Detect which cell encompasses the target text, then output its [X, Y] center coordinate. 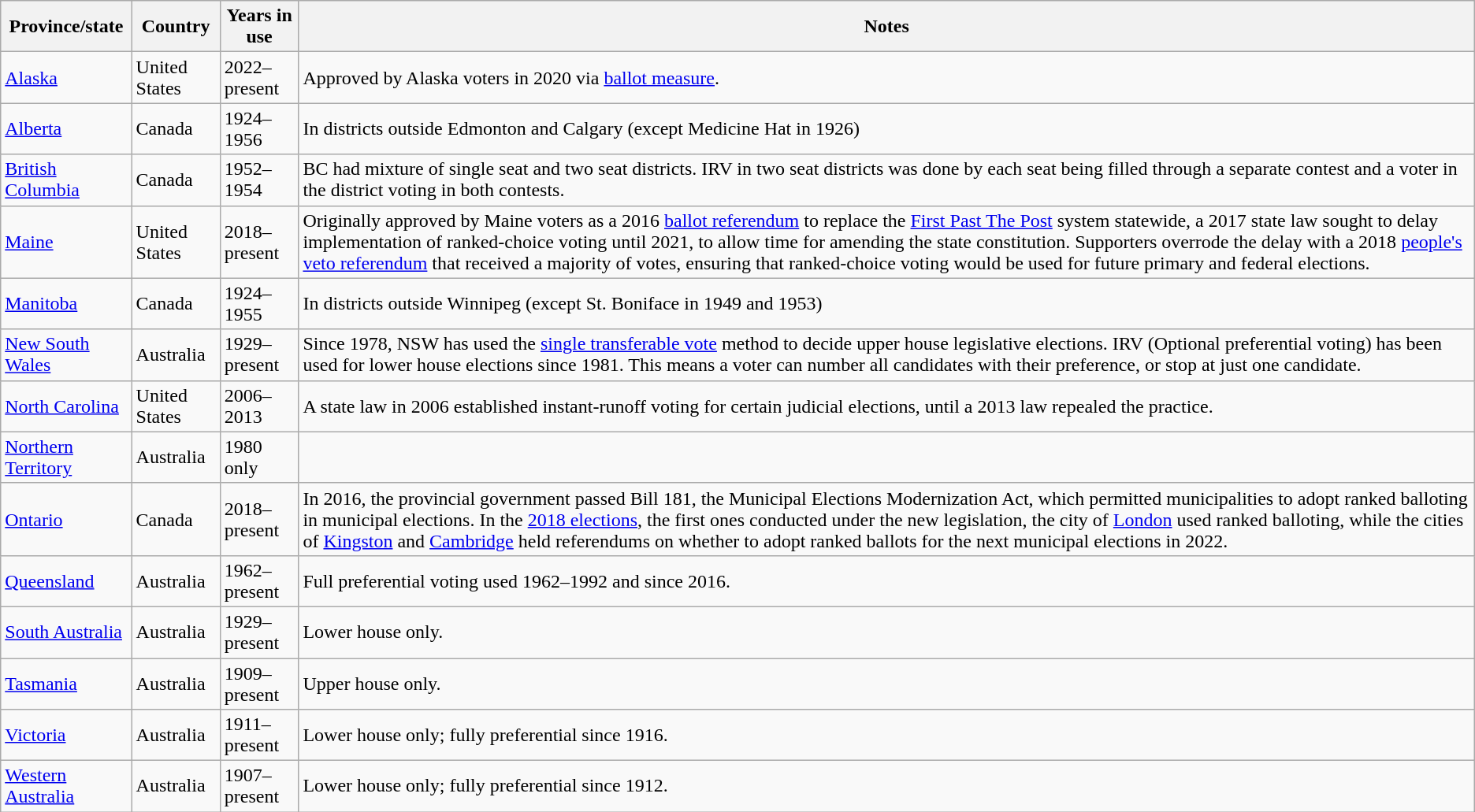
1911–present [259, 736]
Lower house only; fully preferential since 1912. [886, 786]
1924–1955 [259, 304]
Tasmania [66, 684]
Alberta [66, 129]
Victoria [66, 736]
Northern Territory [66, 457]
A state law in 2006 established instant-runoff voting for certain judicial elections, until a 2013 law repealed the practice. [886, 406]
Lower house only; fully preferential since 1916. [886, 736]
Province/state [66, 27]
In districts outside Edmonton and Calgary (except Medicine Hat in 1926) [886, 129]
Lower house only. [886, 632]
1980 only [259, 457]
New South Wales [66, 354]
Full preferential voting used 1962–1992 and since 2016. [886, 581]
1907–present [259, 786]
Approved by Alaska voters in 2020 via ballot measure. [886, 77]
North Carolina [66, 406]
Alaska [66, 77]
Maine [66, 242]
2022–present [259, 77]
1909–present [259, 684]
Notes [886, 27]
1962–present [259, 581]
In districts outside Winnipeg (except St. Boniface in 1949 and 1953) [886, 304]
Queensland [66, 581]
Ontario [66, 519]
1952–1954 [259, 180]
Country [176, 27]
British Columbia [66, 180]
Manitoba [66, 304]
South Australia [66, 632]
2006–2013 [259, 406]
Western Australia [66, 786]
Years in use [259, 27]
1924–1956 [259, 129]
Upper house only. [886, 684]
